Find where the given text appears and provide that cell's center as (X, Y) coordinate. 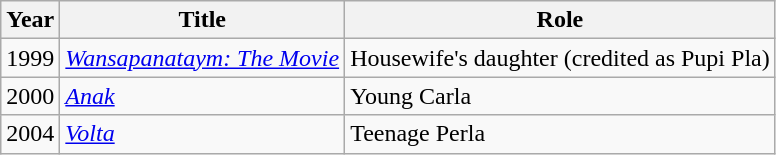
Role (560, 20)
2004 (30, 134)
Young Carla (560, 96)
Anak (202, 96)
Housewife's daughter (credited as Pupi Pla) (560, 58)
Volta (202, 134)
Teenage Perla (560, 134)
2000 (30, 96)
Title (202, 20)
Wansapanataym: The Movie (202, 58)
1999 (30, 58)
Year (30, 20)
